Identify which cell holds the provided text, then report its (X, Y) central coordinate. 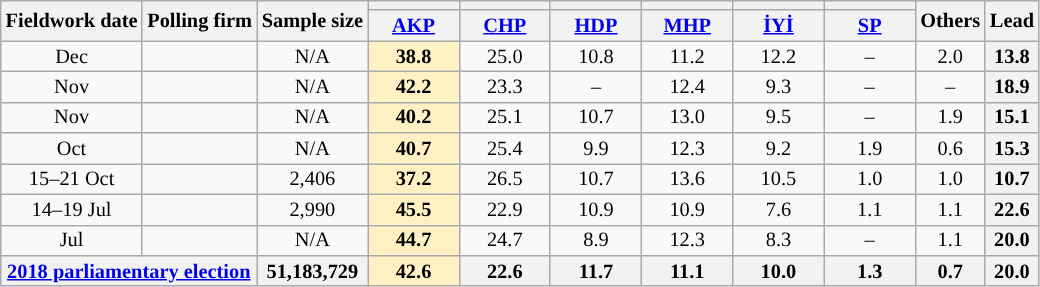
25.1 (504, 118)
11.1 (688, 270)
13.6 (688, 178)
40.7 (414, 148)
24.7 (504, 240)
12.4 (688, 86)
Others (950, 20)
11.2 (688, 56)
0.7 (950, 270)
15.1 (1012, 118)
25.0 (504, 56)
10.0 (778, 270)
MHP (688, 26)
23.3 (504, 86)
Dec (72, 56)
2,406 (312, 178)
44.7 (414, 240)
AKP (414, 26)
51,183,729 (312, 270)
7.6 (778, 210)
9.9 (596, 148)
2018 parliamentary election (129, 270)
40.2 (414, 118)
Fieldwork date (72, 20)
Jul (72, 240)
11.7 (596, 270)
38.8 (414, 56)
Oct (72, 148)
Polling firm (199, 20)
8.3 (778, 240)
9.5 (778, 118)
9.3 (778, 86)
1.3 (870, 270)
SP (870, 26)
37.2 (414, 178)
13.8 (1012, 56)
0.6 (950, 148)
2,990 (312, 210)
8.9 (596, 240)
13.0 (688, 118)
45.5 (414, 210)
2.0 (950, 56)
10.8 (596, 56)
15.3 (1012, 148)
10.5 (778, 178)
9.2 (778, 148)
14–19 Jul (72, 210)
42.2 (414, 86)
42.6 (414, 270)
Lead (1012, 20)
İYİ (778, 26)
CHP (504, 26)
12.2 (778, 56)
25.4 (504, 148)
15–21 Oct (72, 178)
Sample size (312, 20)
HDP (596, 26)
22.9 (504, 210)
18.9 (1012, 86)
26.5 (504, 178)
